Determine the [x, y] coordinate at the center of the cell enclosing the given text.  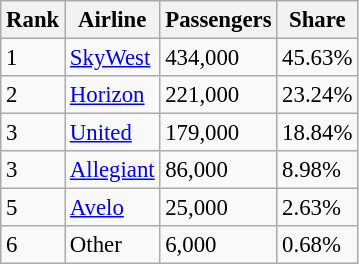
Passengers [218, 20]
2 [33, 95]
0.68% [318, 245]
86,000 [218, 170]
45.63% [318, 58]
2.63% [318, 208]
1 [33, 58]
Other [112, 245]
179,000 [218, 133]
United [112, 133]
221,000 [218, 95]
25,000 [218, 208]
Share [318, 20]
5 [33, 208]
Airline [112, 20]
6,000 [218, 245]
18.84% [318, 133]
Allegiant [112, 170]
Avelo [112, 208]
Horizon [112, 95]
8.98% [318, 170]
23.24% [318, 95]
SkyWest [112, 58]
Rank [33, 20]
6 [33, 245]
434,000 [218, 58]
